Scan for the cell matching the given text and deliver its [x, y] coordinate at center. 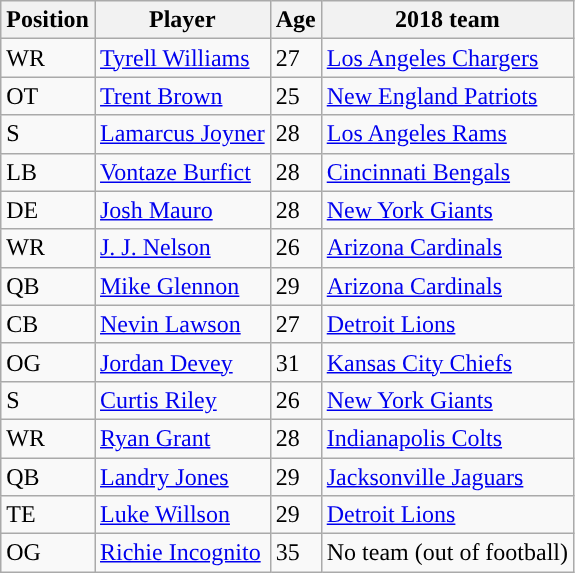
Cincinnati Bengals [447, 172]
Los Angeles Rams [447, 134]
Mike Glennon [182, 286]
Jacksonville Jaguars [447, 477]
Tyrell Williams [182, 58]
2018 team [447, 20]
CB [48, 324]
Josh Mauro [182, 210]
Indianapolis Colts [447, 438]
J. J. Nelson [182, 248]
Nevin Lawson [182, 324]
DE [48, 210]
Kansas City Chiefs [447, 362]
Jordan Devey [182, 362]
TE [48, 515]
Vontaze Burfict [182, 172]
31 [296, 362]
Richie Incognito [182, 553]
Landry Jones [182, 477]
LB [48, 172]
Los Angeles Chargers [447, 58]
Luke Willson [182, 515]
Ryan Grant [182, 438]
New England Patriots [447, 96]
No team (out of football) [447, 553]
Lamarcus Joyner [182, 134]
Trent Brown [182, 96]
OT [48, 96]
Age [296, 20]
Player [182, 20]
Position [48, 20]
25 [296, 96]
35 [296, 553]
Curtis Riley [182, 400]
